Output the [X, Y] coordinate of the center of the cell containing the given text.  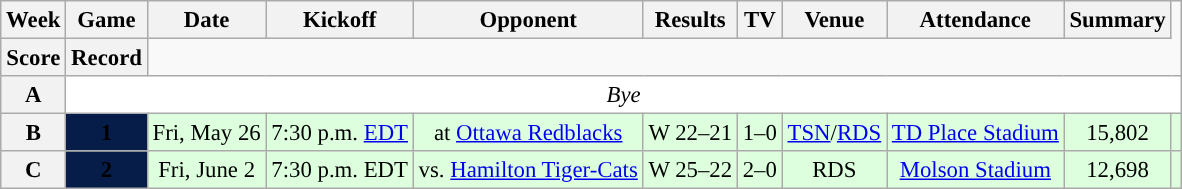
at Ottawa Redblacks [528, 133]
Opponent [528, 20]
Fri, June 2 [206, 170]
TD Place Stadium [975, 133]
W 22–21 [690, 133]
W 25–22 [690, 170]
vs. Hamilton Tiger-Cats [528, 170]
Fri, May 26 [206, 133]
Results [690, 20]
1 [106, 133]
Attendance [975, 20]
TV [760, 20]
Kickoff [340, 20]
Record [106, 58]
1–0 [760, 133]
A [34, 95]
TSN/RDS [834, 133]
Score [34, 58]
12,698 [1118, 170]
Venue [834, 20]
Molson Stadium [975, 170]
15,802 [1118, 133]
2 [106, 170]
Summary [1118, 20]
Game [106, 20]
B [34, 133]
Date [206, 20]
Bye [624, 95]
2–0 [760, 170]
Week [34, 20]
RDS [834, 170]
C [34, 170]
